Provide the (X, Y) coordinate of the cell's center where the given text is located.  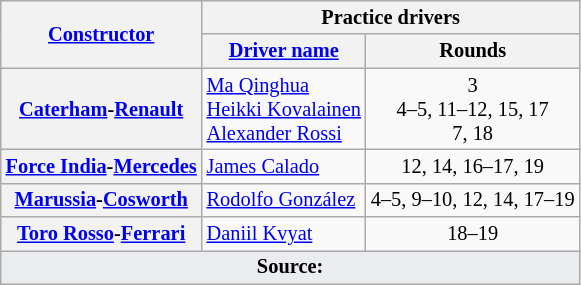
4–5, 9–10, 12, 14, 17–19 (473, 200)
Caterham-Renault (102, 109)
Source: (290, 267)
Daniil Kvyat (284, 234)
Ma QinghuaHeikki KovalainenAlexander Rossi (284, 109)
Practice drivers (391, 17)
Constructor (102, 34)
James Calado (284, 166)
Marussia-Cosworth (102, 200)
18–19 (473, 234)
Force India-Mercedes (102, 166)
Rodolfo González (284, 200)
12, 14, 16–17, 19 (473, 166)
Driver name (284, 51)
34–5, 11–12, 15, 177, 18 (473, 109)
Rounds (473, 51)
Toro Rosso-Ferrari (102, 234)
